Capture the cell that displays the provided text and extract its (x, y) central coordinate. 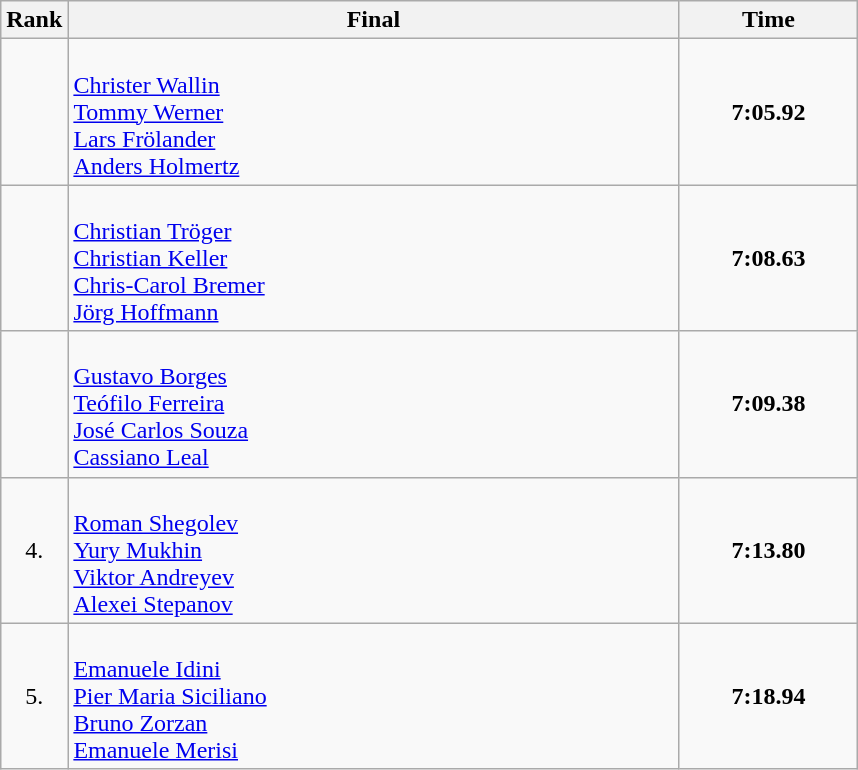
Christer WallinTommy WernerLars FrölanderAnders Holmertz (374, 112)
Rank (34, 20)
Time (768, 20)
7:05.92 (768, 112)
7:18.94 (768, 696)
Gustavo BorgesTeófilo FerreiraJosé Carlos SouzaCassiano Leal (374, 404)
Roman ShegolevYury MukhinViktor AndreyevAlexei Stepanov (374, 550)
7:09.38 (768, 404)
7:13.80 (768, 550)
4. (34, 550)
Emanuele IdiniPier Maria SicilianoBruno ZorzanEmanuele Merisi (374, 696)
Christian TrögerChristian KellerChris-Carol BremerJörg Hoffmann (374, 258)
5. (34, 696)
7:08.63 (768, 258)
Final (374, 20)
